Capture the cell that displays the provided text and extract its (X, Y) central coordinate. 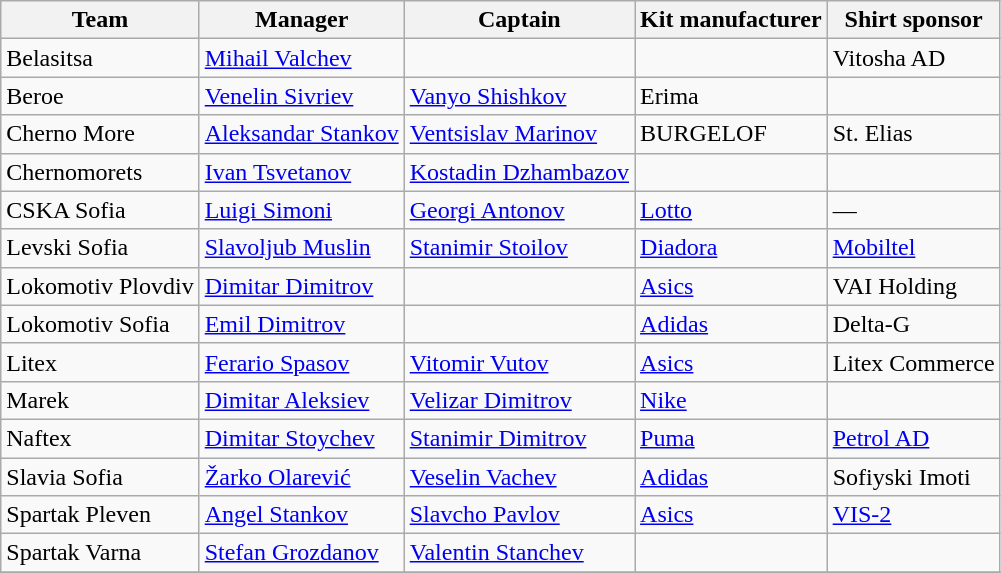
Sofiyski Imoti (914, 477)
Stanimir Dimitrov (519, 438)
Valentin Stanchev (519, 553)
Velizar Dimitrov (519, 400)
Nike (732, 400)
Slavia Sofia (100, 477)
Aleksandar Stankov (302, 134)
Ventsislav Marinov (519, 134)
Levski Sofia (100, 248)
Captain (519, 20)
Puma (732, 438)
Team (100, 20)
St. Elias (914, 134)
Mihail Valchev (302, 58)
Belasitsa (100, 58)
Georgi Antonov (519, 210)
Slavcho Pavlov (519, 515)
Spartak Pleven (100, 515)
Litex (100, 362)
Ivan Tsvetanov (302, 172)
Petrol AD (914, 438)
Erima (732, 96)
Lokomotiv Plovdiv (100, 286)
Cherno More (100, 134)
Angel Stankov (302, 515)
VAI Holding (914, 286)
Slavoljub Muslin (302, 248)
Litex Commerce (914, 362)
Vitosha AD (914, 58)
Spartak Varna (100, 553)
VIS-2 (914, 515)
Dimitar Dimitrov (302, 286)
Venelin Sivriev (302, 96)
Žarko Olarević (302, 477)
Manager (302, 20)
Kit manufacturer (732, 20)
Dimitar Aleksiev (302, 400)
Vanyo Shishkov (519, 96)
BURGELOF (732, 134)
Emil Dimitrov (302, 324)
Stanimir Stoilov (519, 248)
Naftex (100, 438)
Shirt sponsor (914, 20)
Kostadin Dzhambazov (519, 172)
Stefan Grozdanov (302, 553)
Veselin Vachev (519, 477)
Chernomorets (100, 172)
Delta-G (914, 324)
Dimitar Stoychev (302, 438)
Ferario Spasov (302, 362)
Beroe (100, 96)
Diadora (732, 248)
Lotto (732, 210)
Vitomir Vutov (519, 362)
Mobiltel (914, 248)
Marek (100, 400)
CSKA Sofia (100, 210)
Lokomotiv Sofia (100, 324)
— (914, 210)
Luigi Simoni (302, 210)
